Capture the cell that displays the provided text and extract its [x, y] central coordinate. 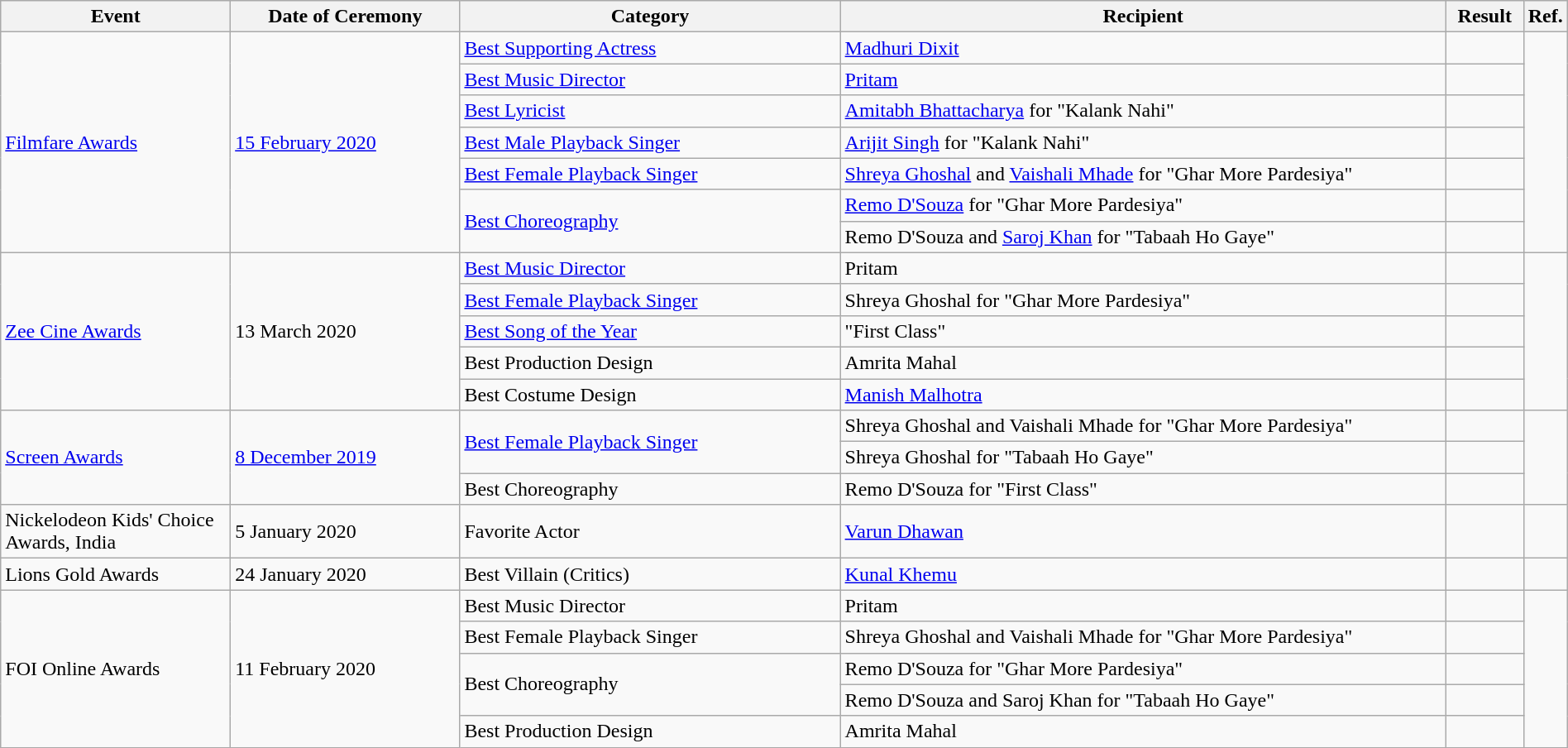
Zee Cine Awards [116, 331]
Screen Awards [116, 458]
Recipient [1143, 17]
11 February 2020 [346, 669]
Best Villain (Critics) [650, 574]
Nickelodeon Kids' Choice Awards, India [116, 531]
Kunal Khemu [1143, 574]
8 December 2019 [346, 458]
Lions Gold Awards [116, 574]
Ref. [1545, 17]
Shreya Ghoshal for "Tabaah Ho Gaye" [1143, 458]
Best Supporting Actress [650, 48]
Shreya Ghoshal for "Ghar More Pardesiya" [1143, 300]
Category [650, 17]
24 January 2020 [346, 574]
5 January 2020 [346, 531]
Best Song of the Year [650, 331]
Result [1484, 17]
Favorite Actor [650, 531]
Event [116, 17]
13 March 2020 [346, 331]
FOI Online Awards [116, 669]
Remo D'Souza for "First Class" [1143, 489]
"First Class" [1143, 331]
Manish Malhotra [1143, 395]
Date of Ceremony [346, 17]
Varun Dhawan [1143, 531]
Madhuri Dixit [1143, 48]
Arijit Singh for "Kalank Nahi" [1143, 142]
Amitabh Bhattacharya for "Kalank Nahi" [1143, 111]
Best Male Playback Singer [650, 142]
Best Lyricist [650, 111]
Best Costume Design [650, 395]
Filmfare Awards [116, 142]
15 February 2020 [346, 142]
